Find where the given text appears and provide that cell's center as [x, y] coordinate. 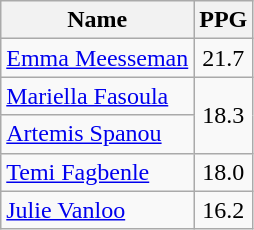
Temi Fagbenle [98, 172]
Artemis Spanou [98, 134]
21.7 [224, 58]
Name [98, 20]
Mariella Fasoula [98, 96]
18.3 [224, 115]
16.2 [224, 210]
Emma Meesseman [98, 58]
Julie Vanloo [98, 210]
18.0 [224, 172]
PPG [224, 20]
